Return [X, Y] of the center of cell containing provided text 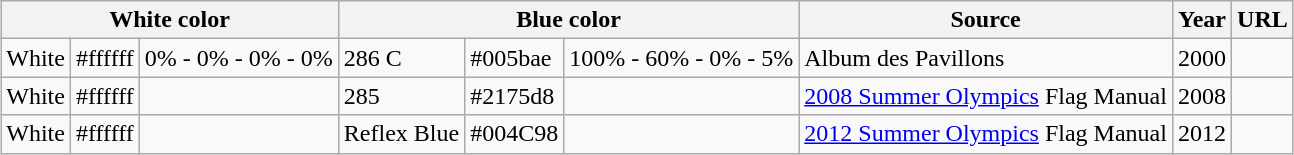
URL [1263, 20]
#2175d8 [514, 96]
0% - 0% - 0% - 0% [238, 58]
White color [170, 20]
Blue color [568, 20]
2000 [1202, 58]
#005bae [514, 58]
Year [1202, 20]
2012 [1202, 134]
#004C98 [514, 134]
Reflex Blue [401, 134]
Album des Pavillons [986, 58]
2008 [1202, 96]
100% - 60% - 0% - 5% [682, 58]
2012 Summer Olympics Flag Manual [986, 134]
285 [401, 96]
286 C [401, 58]
Source [986, 20]
2008 Summer Olympics Flag Manual [986, 96]
